From the cell containing the given text, extract its center point as [X, Y] coordinate. 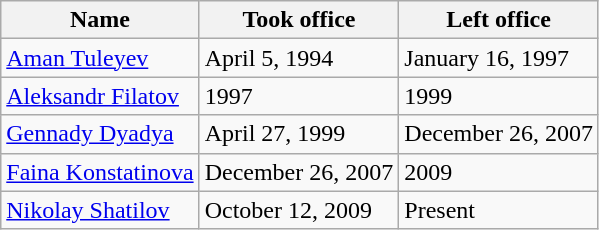
April 5, 1994 [299, 58]
Gennady Dyadya [100, 134]
January 16, 1997 [499, 58]
1997 [299, 96]
Present [499, 210]
Left office [499, 20]
Aleksandr Filatov [100, 96]
Faina Konstatinova [100, 172]
April 27, 1999 [299, 134]
October 12, 2009 [299, 210]
Aman Tuleyev [100, 58]
2009 [499, 172]
Nikolay Shatilov [100, 210]
Name [100, 20]
Took office [299, 20]
1999 [499, 96]
